Capture the cell that displays the provided text and extract its (x, y) central coordinate. 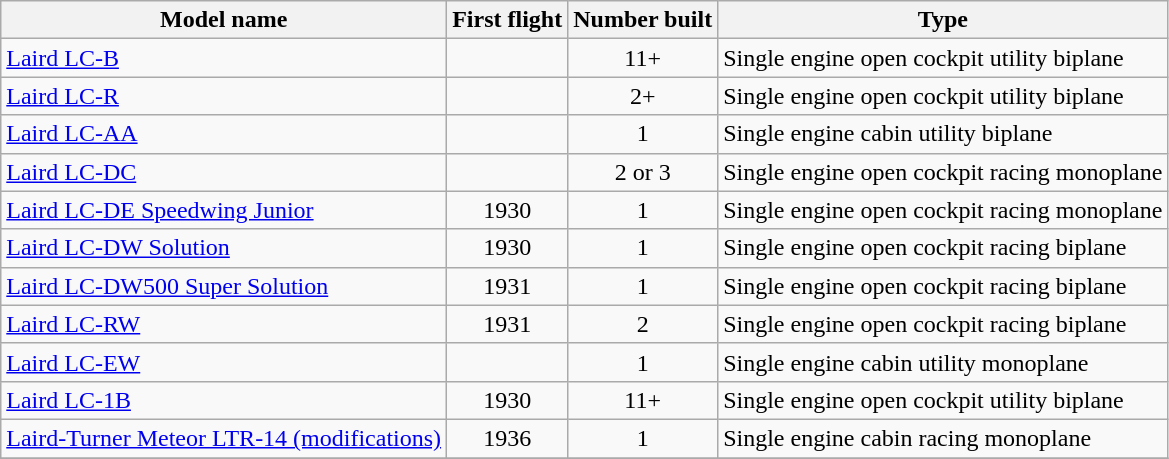
Laird-Turner Meteor LTR-14 (modifications) (224, 438)
Single engine cabin utility monoplane (943, 362)
Model name (224, 20)
Laird LC-DE Speedwing Junior (224, 210)
Laird LC-B (224, 58)
2 (643, 324)
Laird LC-EW (224, 362)
Laird LC-DC (224, 172)
Type (943, 20)
Single engine cabin racing monoplane (943, 438)
Single engine cabin utility biplane (943, 134)
Laird LC-DW500 Super Solution (224, 286)
Number built (643, 20)
2 or 3 (643, 172)
First flight (508, 20)
Laird LC-DW Solution (224, 248)
1936 (508, 438)
2+ (643, 96)
Laird LC-1B (224, 400)
Laird LC-R (224, 96)
Laird LC-AA (224, 134)
Laird LC-RW (224, 324)
